Provide the [X, Y] coordinate of the cell's center where the given text is located.  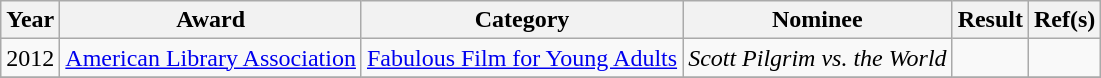
Ref(s) [1065, 20]
Scott Pilgrim vs. the World [818, 58]
Nominee [818, 20]
Year [30, 20]
Fabulous Film for Young Adults [522, 58]
Award [211, 20]
Result [990, 20]
American Library Association [211, 58]
2012 [30, 58]
Category [522, 20]
